Return the [X, Y] coordinate for the center point of the cell that contains the specified text.  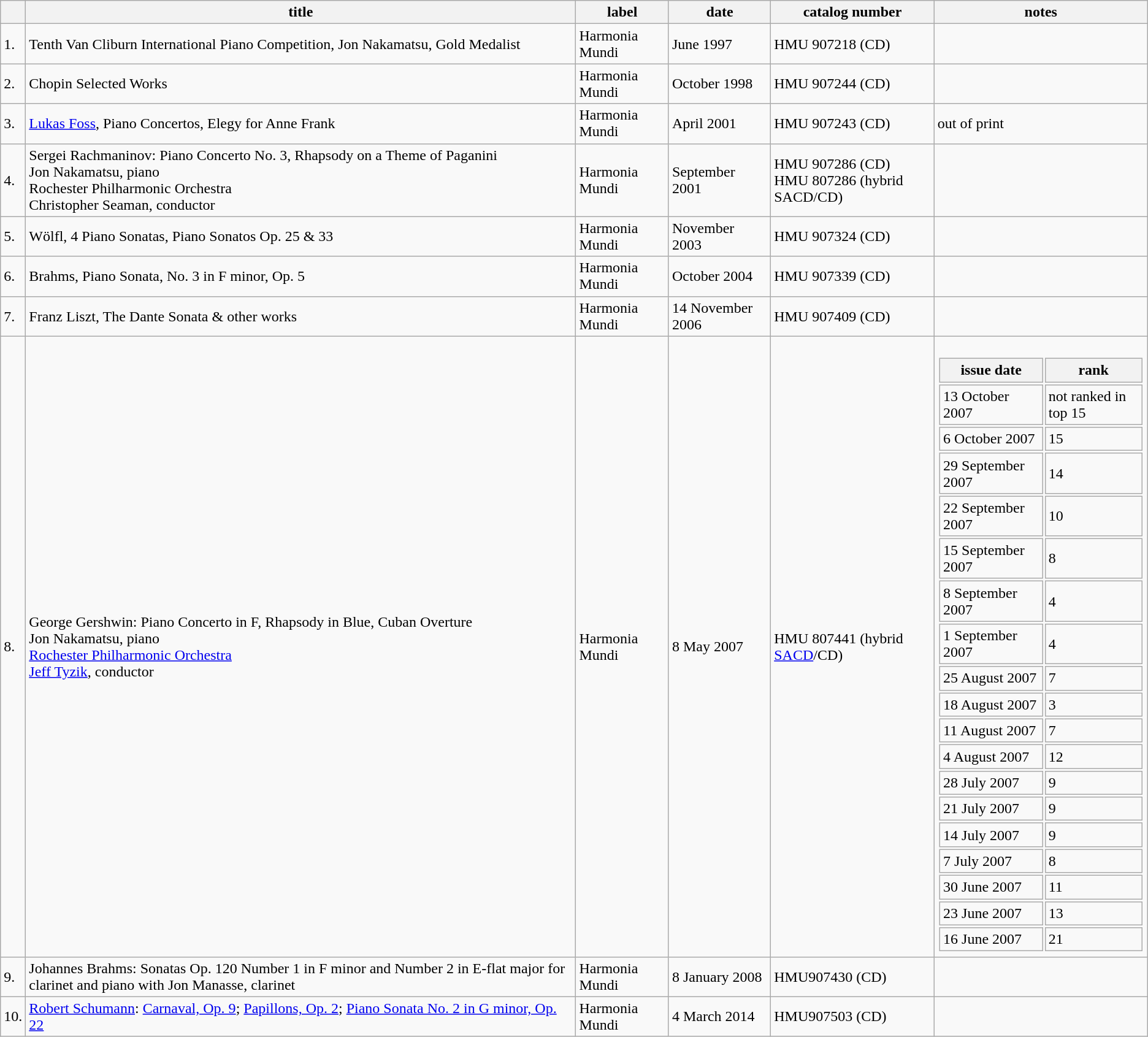
9. [13, 976]
notes [1041, 12]
HMU 807441 (hybrid SACD/CD) [852, 646]
issue date [991, 370]
HMU 907218 (CD) [852, 44]
4 March 2014 [719, 1017]
out of print [1041, 124]
title [300, 12]
October 1998 [719, 83]
Brahms, Piano Sonata, No. 3 in F minor, Op. 5 [300, 276]
Chopin Selected Works [300, 83]
HMU 907409 (CD) [852, 316]
not ranked in top 15 [1093, 405]
4 August 2007 [991, 757]
21 July 2007 [991, 809]
30 June 2007 [991, 887]
April 2001 [719, 124]
September 2001 [719, 180]
14 [1093, 473]
catalog number [852, 12]
Johannes Brahms: Sonatas Op. 120 Number 1 in F minor and Number 2 in E-flat major for clarinet and piano with Jon Manasse, clarinet [300, 976]
rank [1093, 370]
4. [13, 180]
23 June 2007 [991, 913]
HMU907430 (CD) [852, 976]
13 October 2007 [991, 405]
18 August 2007 [991, 705]
10 [1093, 516]
George Gershwin: Piano Concerto in F, Rhapsody in Blue, Cuban OvertureJon Nakamatsu, pianoRochester Philharmonic OrchestraJeff Tyzik, conductor [300, 646]
June 1997 [719, 44]
8 January 2008 [719, 976]
8 May 2007 [719, 646]
8. [13, 646]
6. [13, 276]
7. [13, 316]
6 October 2007 [991, 439]
8 September 2007 [991, 601]
5. [13, 237]
date [719, 12]
12 [1093, 757]
HMU 907286 (CD)HMU 807286 (hybrid SACD/CD) [852, 180]
HMU 907324 (CD) [852, 237]
Wölfl, 4 Piano Sonatas, Piano Sonatos Op. 25 & 33 [300, 237]
HMU 907339 (CD) [852, 276]
October 2004 [719, 276]
14 July 2007 [991, 835]
3. [13, 124]
21 [1093, 939]
Franz Liszt, The Dante Sonata & other works [300, 316]
November 2003 [719, 237]
HMU907503 (CD) [852, 1017]
label [622, 12]
1 September 2007 [991, 644]
28 July 2007 [991, 783]
25 August 2007 [991, 678]
3 [1093, 705]
HMU 907244 (CD) [852, 83]
29 September 2007 [991, 473]
16 June 2007 [991, 939]
HMU 907243 (CD) [852, 124]
Tenth Van Cliburn International Piano Competition, Jon Nakamatsu, Gold Medalist [300, 44]
15 September 2007 [991, 559]
13 [1093, 913]
22 September 2007 [991, 516]
1. [13, 44]
Robert Schumann: Carnaval, Op. 9; Papillons, Op. 2; Piano Sonata No. 2 in G minor, Op. 22 [300, 1017]
Lukas Foss, Piano Concertos, Elegy for Anne Frank [300, 124]
11 [1093, 887]
10. [13, 1017]
15 [1093, 439]
11 August 2007 [991, 730]
14 November 2006 [719, 316]
2. [13, 83]
7 July 2007 [991, 861]
